Scan for the cell matching the given text and deliver its (X, Y) coordinate at center. 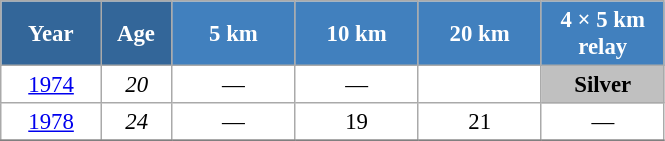
21 (480, 122)
1978 (52, 122)
10 km (356, 34)
1974 (52, 85)
20 (136, 85)
Age (136, 34)
4 × 5 km relay (602, 34)
20 km (480, 34)
Year (52, 34)
5 km (234, 34)
24 (136, 122)
19 (356, 122)
Silver (602, 85)
